Determine the [X, Y] coordinate at the center of the cell enclosing the given text.  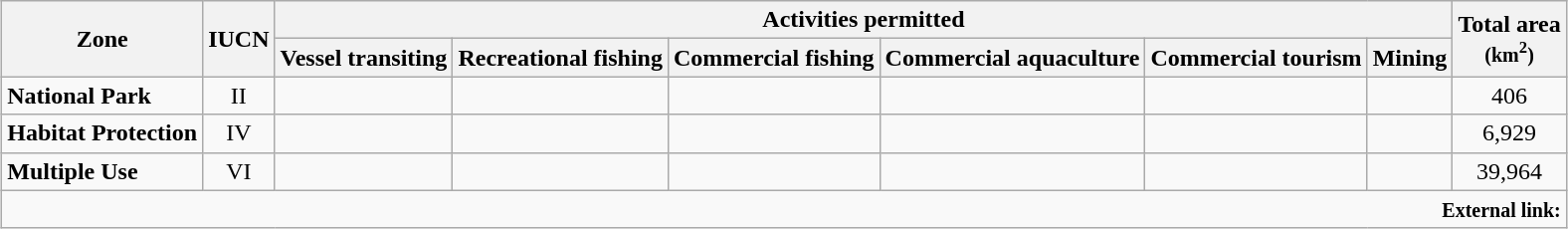
406 [1509, 96]
39,964 [1509, 171]
Commercial fishing [774, 58]
Habitat Protection [102, 133]
Vessel transiting [364, 58]
VI [239, 171]
IUCN [239, 39]
Activities permitted [864, 20]
Zone [102, 39]
External link: [784, 209]
6,929 [1509, 133]
Commercial aquaculture [1013, 58]
Total area(km2) [1509, 39]
Mining [1410, 58]
IV [239, 133]
Multiple Use [102, 171]
Recreational fishing [561, 58]
II [239, 96]
National Park [102, 96]
Commercial tourism [1256, 58]
